Identify which cell holds the provided text, then report its [X, Y] central coordinate. 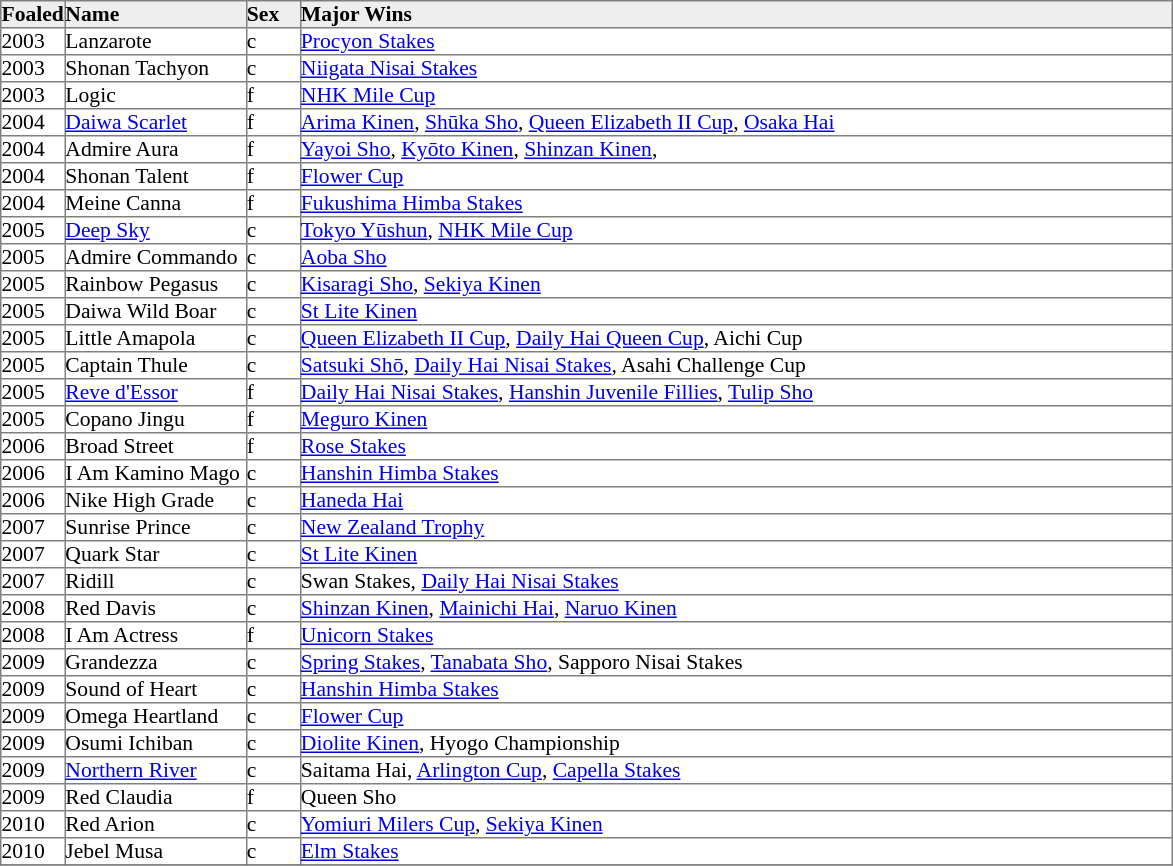
Red Claudia [156, 798]
Queen Elizabeth II Cup, Daily Hai Queen Cup, Aichi Cup [736, 338]
Logic [156, 96]
Arima Kinen, Shūka Sho, Queen Elizabeth II Cup, Osaka Hai [736, 122]
Major Wins [736, 14]
Admire Commando [156, 258]
Satsuki Shō, Daily Hai Nisai Stakes, Asahi Challenge Cup [736, 366]
Daiwa Scarlet [156, 122]
New Zealand Trophy [736, 528]
Deep Sky [156, 230]
Procyon Stakes [736, 42]
Reve d'Essor [156, 392]
Name [156, 14]
Meine Canna [156, 204]
Elm Stakes [736, 852]
Yayoi Sho, Kyōto Kinen, Shinzan Kinen, [736, 150]
Aoba Sho [736, 258]
Omega Heartland [156, 716]
Niigata Nisai Stakes [736, 68]
Red Arion [156, 824]
Daiwa Wild Boar [156, 312]
Grandezza [156, 662]
Little Amapola [156, 338]
Quark Star [156, 554]
Shonan Tachyon [156, 68]
Saitama Hai, Arlington Cup, Capella Stakes [736, 770]
Copano Jingu [156, 420]
Sunrise Prince [156, 528]
Swan Stakes, Daily Hai Nisai Stakes [736, 582]
Diolite Kinen, Hyogo Championship [736, 744]
Fukushima Himba Stakes [736, 204]
Meguro Kinen [736, 420]
Yomiuri Milers Cup, Sekiya Kinen [736, 824]
Rose Stakes [736, 446]
Queen Sho [736, 798]
Jebel Musa [156, 852]
Unicorn Stakes [736, 636]
Shonan Talent [156, 176]
Daily Hai Nisai Stakes, Hanshin Juvenile Fillies, Tulip Sho [736, 392]
Foaled [33, 14]
Red Davis [156, 608]
Captain Thule [156, 366]
I Am Actress [156, 636]
Lanzarote [156, 42]
Shinzan Kinen, Mainichi Hai, Naruo Kinen [736, 608]
I Am Kamino Mago [156, 474]
Ridill [156, 582]
Nike High Grade [156, 500]
Admire Aura [156, 150]
Tokyo Yūshun, NHK Mile Cup [736, 230]
NHK Mile Cup [736, 96]
Sex [273, 14]
Northern River [156, 770]
Kisaragi Sho, Sekiya Kinen [736, 284]
Broad Street [156, 446]
Spring Stakes, Tanabata Sho, Sapporo Nisai Stakes [736, 662]
Haneda Hai [736, 500]
Osumi Ichiban [156, 744]
Sound of Heart [156, 690]
Rainbow Pegasus [156, 284]
